Capture the cell that displays the provided text and extract its (X, Y) central coordinate. 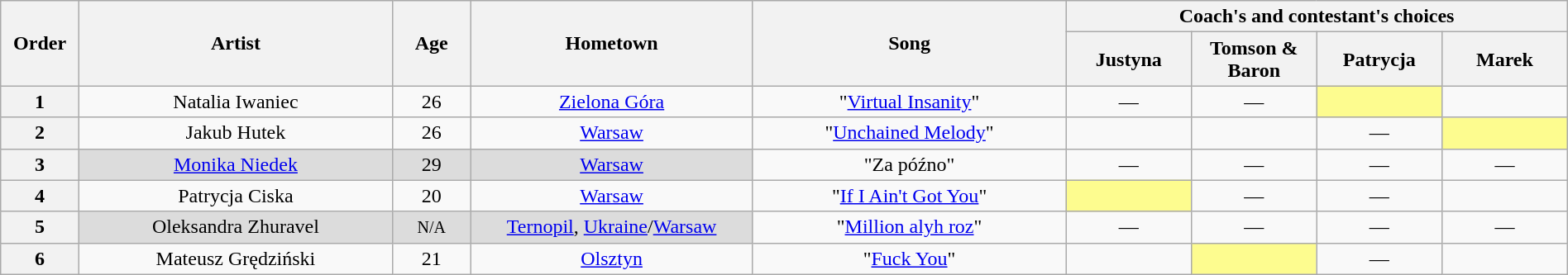
Patrycja Ciska (235, 196)
N/A (432, 227)
"Za późno" (910, 164)
Marek (1505, 59)
"Virtual Insanity" (910, 102)
Zielona Góra (612, 102)
1 (40, 102)
20 (432, 196)
"Fuck You" (910, 258)
6 (40, 258)
Justyna (1129, 59)
Natalia Iwaniec (235, 102)
21 (432, 258)
Age (432, 43)
Artist (235, 43)
Mateusz Grędziński (235, 258)
Oleksandra Zhuravel (235, 227)
5 (40, 227)
Ternopil, Ukraine/Warsaw (612, 227)
"If I Ain't Got You" (910, 196)
29 (432, 164)
Tomson & Baron (1255, 59)
Olsztyn (612, 258)
"Unchained Melody" (910, 133)
2 (40, 133)
Order (40, 43)
4 (40, 196)
"Million alyh roz" (910, 227)
Monika Niedek (235, 164)
Song (910, 43)
Jakub Hutek (235, 133)
3 (40, 164)
Patrycja (1379, 59)
Coach's and contestant's choices (1317, 17)
Hometown (612, 43)
